From the cell containing the given text, extract its center point as [X, Y] coordinate. 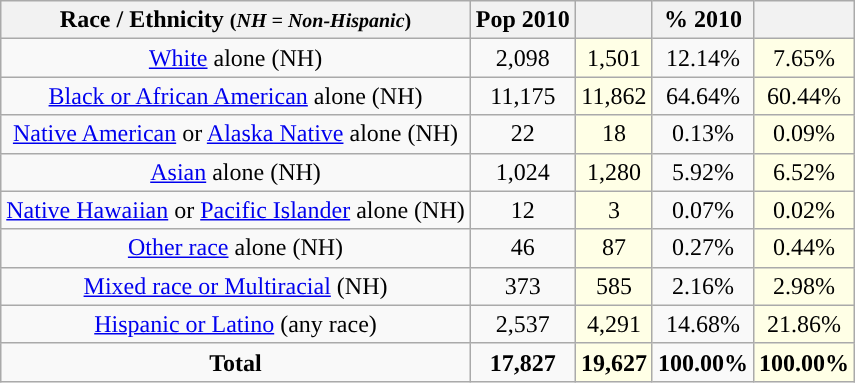
2.98% [804, 286]
Pop 2010 [522, 20]
Mixed race or Multiracial (NH) [236, 286]
18 [614, 134]
0.13% [702, 134]
2.16% [702, 286]
0.27% [702, 248]
11,175 [522, 96]
3 [614, 210]
21.86% [804, 324]
White alone (NH) [236, 58]
5.92% [702, 172]
585 [614, 286]
6.52% [804, 172]
373 [522, 286]
Total [236, 362]
87 [614, 248]
12 [522, 210]
4,291 [614, 324]
1,024 [522, 172]
Black or African American alone (NH) [236, 96]
14.68% [702, 324]
Native Hawaiian or Pacific Islander alone (NH) [236, 210]
1,501 [614, 58]
% 2010 [702, 20]
0.09% [804, 134]
46 [522, 248]
0.07% [702, 210]
19,627 [614, 362]
60.44% [804, 96]
0.02% [804, 210]
11,862 [614, 96]
2,537 [522, 324]
Race / Ethnicity (NH = Non-Hispanic) [236, 20]
1,280 [614, 172]
Other race alone (NH) [236, 248]
12.14% [702, 58]
17,827 [522, 362]
7.65% [804, 58]
64.64% [702, 96]
22 [522, 134]
Asian alone (NH) [236, 172]
Hispanic or Latino (any race) [236, 324]
Native American or Alaska Native alone (NH) [236, 134]
2,098 [522, 58]
0.44% [804, 248]
